Locate the cell with the specified text and output its (X, Y) center coordinate. 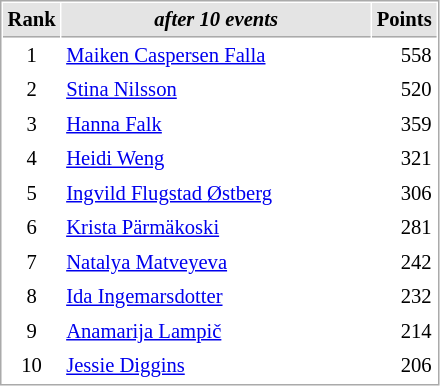
232 (404, 296)
Jessie Diggins (216, 366)
321 (404, 158)
9 (32, 332)
206 (404, 366)
242 (404, 262)
2 (32, 90)
Anamarija Lampič (216, 332)
Points (404, 20)
4 (32, 158)
558 (404, 56)
7 (32, 262)
after 10 events (216, 20)
Stina Nilsson (216, 90)
Hanna Falk (216, 124)
Natalya Matveyeva (216, 262)
Ida Ingemarsdotter (216, 296)
1 (32, 56)
Ingvild Flugstad Østberg (216, 194)
Heidi Weng (216, 158)
5 (32, 194)
8 (32, 296)
Maiken Caspersen Falla (216, 56)
520 (404, 90)
281 (404, 228)
214 (404, 332)
Rank (32, 20)
3 (32, 124)
10 (32, 366)
306 (404, 194)
Krista Pärmäkoski (216, 228)
359 (404, 124)
6 (32, 228)
